Find where the given text appears and provide that cell's center as (X, Y) coordinate. 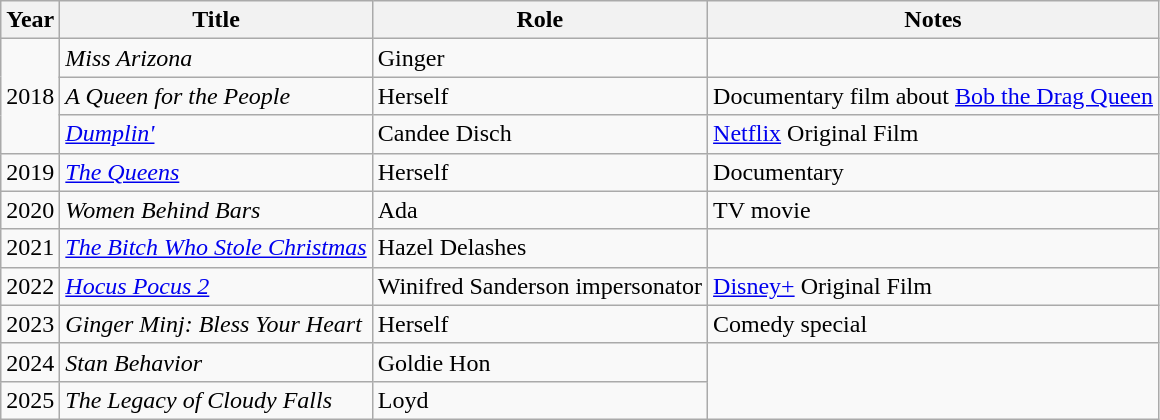
Ginger Minj: Bless Your Heart (216, 324)
Netflix Original Film (934, 134)
Winifred Sanderson impersonator (540, 286)
Dumplin' (216, 134)
Year (30, 20)
2021 (30, 248)
Miss Arizona (216, 58)
2018 (30, 96)
2022 (30, 286)
Title (216, 20)
Ginger (540, 58)
Hocus Pocus 2 (216, 286)
A Queen for the People (216, 96)
Candee Disch (540, 134)
Role (540, 20)
2023 (30, 324)
The Queens (216, 172)
2025 (30, 400)
The Bitch Who Stole Christmas (216, 248)
2024 (30, 362)
Disney+ Original Film (934, 286)
2019 (30, 172)
TV movie (934, 210)
Hazel Delashes (540, 248)
Stan Behavior (216, 362)
Comedy special (934, 324)
Documentary (934, 172)
Goldie Hon (540, 362)
Documentary film about Bob the Drag Queen (934, 96)
Loyd (540, 400)
The Legacy of Cloudy Falls (216, 400)
Women Behind Bars (216, 210)
2020 (30, 210)
Ada (540, 210)
Notes (934, 20)
